Detect which cell encompasses the target text, then output its [X, Y] center coordinate. 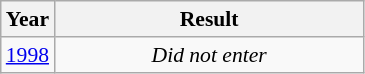
1998 [28, 55]
Did not enter [209, 55]
Result [209, 19]
Year [28, 19]
